Return [x, y] of the center of cell containing provided text 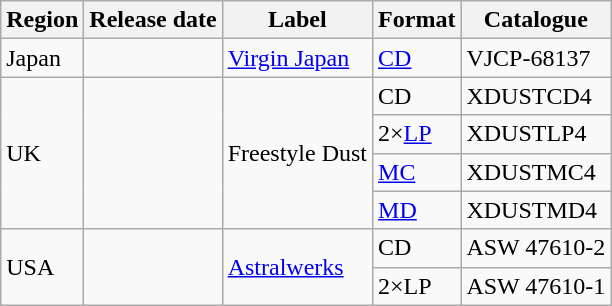
Region [42, 20]
Label [297, 20]
XDUSTMC4 [536, 172]
Catalogue [536, 20]
Astralwerks [297, 267]
XDUSTCD4 [536, 96]
MC [417, 172]
VJCP-68137 [536, 58]
XDUSTMD4 [536, 210]
USA [42, 267]
ASW 47610-1 [536, 286]
Format [417, 20]
XDUSTLP4 [536, 134]
Virgin Japan [297, 58]
UK [42, 153]
Japan [42, 58]
Release date [153, 20]
MD [417, 210]
Freestyle Dust [297, 153]
ASW 47610-2 [536, 248]
